Return the (x, y) coordinate for the center point of the cell that contains the specified text.  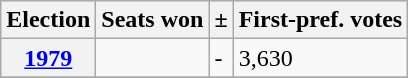
- (221, 58)
Seats won (152, 20)
3,630 (320, 58)
Election (48, 20)
1979 (48, 58)
± (221, 20)
First-pref. votes (320, 20)
